Identify which cell holds the provided text, then report its [X, Y] central coordinate. 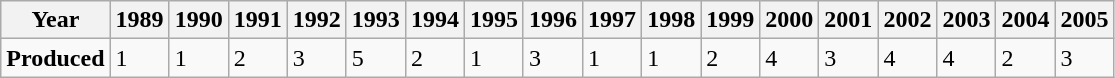
2002 [908, 20]
2005 [1084, 20]
2004 [1026, 20]
2003 [966, 20]
1991 [258, 20]
Year [56, 20]
2000 [790, 20]
1990 [198, 20]
1989 [140, 20]
1999 [730, 20]
Produced [56, 58]
1997 [612, 20]
1995 [494, 20]
1996 [552, 20]
5 [376, 58]
1994 [434, 20]
1992 [316, 20]
2001 [848, 20]
1998 [672, 20]
1993 [376, 20]
